Return the [x, y] coordinate for the center point of the cell that contains the specified text.  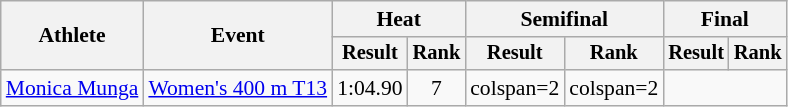
Heat [398, 19]
Women's 400 m T13 [238, 88]
Event [238, 36]
Athlete [72, 36]
1:04.90 [370, 88]
7 [437, 88]
Final [724, 19]
Monica Munga [72, 88]
Semifinal [564, 19]
